Identify which cell holds the provided text, then report its (X, Y) central coordinate. 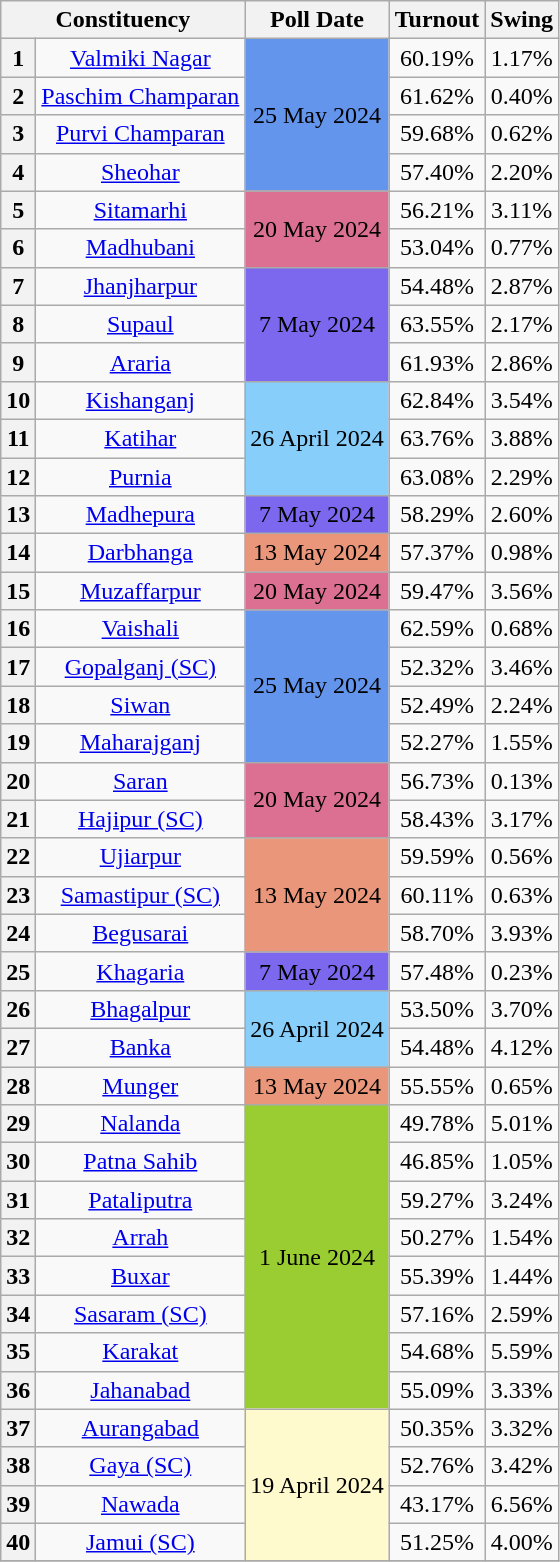
Valmiki Nagar (140, 58)
Madhepura (140, 515)
Gopalganj (SC) (140, 667)
Pataliputra (140, 1200)
0.65% (522, 1085)
Banka (140, 1047)
3.93% (522, 933)
4 (18, 172)
2.20% (522, 172)
17 (18, 667)
40 (18, 1542)
1.05% (522, 1162)
12 (18, 477)
4.00% (522, 1542)
59.59% (437, 857)
Khagaria (140, 971)
Paschim Champaran (140, 96)
0.98% (522, 553)
2.60% (522, 515)
24 (18, 933)
2 (18, 96)
53.04% (437, 248)
55.39% (437, 1276)
2.17% (522, 324)
32 (18, 1238)
63.55% (437, 324)
61.93% (437, 362)
8 (18, 324)
Katihar (140, 438)
9 (18, 362)
39 (18, 1504)
2.24% (522, 705)
38 (18, 1466)
Madhubani (140, 248)
56.73% (437, 781)
Hajipur (SC) (140, 819)
Patna Sahib (140, 1162)
1.54% (522, 1238)
3.42% (522, 1466)
0.13% (522, 781)
Nawada (140, 1504)
Aurangabad (140, 1428)
Saran (140, 781)
4.12% (522, 1047)
63.76% (437, 438)
Swing (522, 20)
63.08% (437, 477)
0.56% (522, 857)
52.49% (437, 705)
59.47% (437, 591)
52.32% (437, 667)
Poll Date (317, 20)
3.33% (522, 1390)
62.59% (437, 629)
0.62% (522, 134)
3.46% (522, 667)
59.68% (437, 134)
11 (18, 438)
Jahanabad (140, 1390)
59.27% (437, 1200)
0.77% (522, 248)
Samastipur (SC) (140, 895)
23 (18, 895)
5.59% (522, 1352)
30 (18, 1162)
37 (18, 1428)
58.70% (437, 933)
25 (18, 971)
60.11% (437, 895)
22 (18, 857)
33 (18, 1276)
20 (18, 781)
29 (18, 1124)
6 (18, 248)
31 (18, 1200)
19 April 2024 (317, 1485)
34 (18, 1314)
19 (18, 743)
35 (18, 1352)
0.40% (522, 96)
Turnout (437, 20)
16 (18, 629)
58.29% (437, 515)
Munger (140, 1085)
57.48% (437, 971)
Purnia (140, 477)
57.16% (437, 1314)
46.85% (437, 1162)
3.24% (522, 1200)
Arrah (140, 1238)
57.37% (437, 553)
Darbhanga (140, 553)
54.68% (437, 1352)
0.68% (522, 629)
3.56% (522, 591)
Kishanganj (140, 400)
26 (18, 1009)
3.54% (522, 400)
1.44% (522, 1276)
5 (18, 210)
28 (18, 1085)
Ujiarpur (140, 857)
1 June 2024 (317, 1257)
51.25% (437, 1542)
1.17% (522, 58)
Siwan (140, 705)
52.27% (437, 743)
14 (18, 553)
Supaul (140, 324)
Karakat (140, 1352)
15 (18, 591)
21 (18, 819)
18 (18, 705)
49.78% (437, 1124)
61.62% (437, 96)
1.55% (522, 743)
Maharajganj (140, 743)
Jamui (SC) (140, 1542)
52.76% (437, 1466)
55.55% (437, 1085)
60.19% (437, 58)
50.27% (437, 1238)
3 (18, 134)
Gaya (SC) (140, 1466)
Muzaffarpur (140, 591)
0.23% (522, 971)
Purvi Champaran (140, 134)
Constituency (123, 20)
Nalanda (140, 1124)
1 (18, 58)
7 (18, 286)
Sitamarhi (140, 210)
Araria (140, 362)
5.01% (522, 1124)
Sheohar (140, 172)
62.84% (437, 400)
3.70% (522, 1009)
2.29% (522, 477)
10 (18, 400)
2.87% (522, 286)
Begusarai (140, 933)
0.63% (522, 895)
13 (18, 515)
57.40% (437, 172)
Buxar (140, 1276)
2.59% (522, 1314)
53.50% (437, 1009)
3.11% (522, 210)
3.88% (522, 438)
50.35% (437, 1428)
27 (18, 1047)
3.17% (522, 819)
43.17% (437, 1504)
56.21% (437, 210)
36 (18, 1390)
Sasaram (SC) (140, 1314)
Jhanjharpur (140, 286)
Vaishali (140, 629)
3.32% (522, 1428)
58.43% (437, 819)
Bhagalpur (140, 1009)
2.86% (522, 362)
6.56% (522, 1504)
55.09% (437, 1390)
